Search for the cell housing the specified text and yield its [x, y] center coordinate. 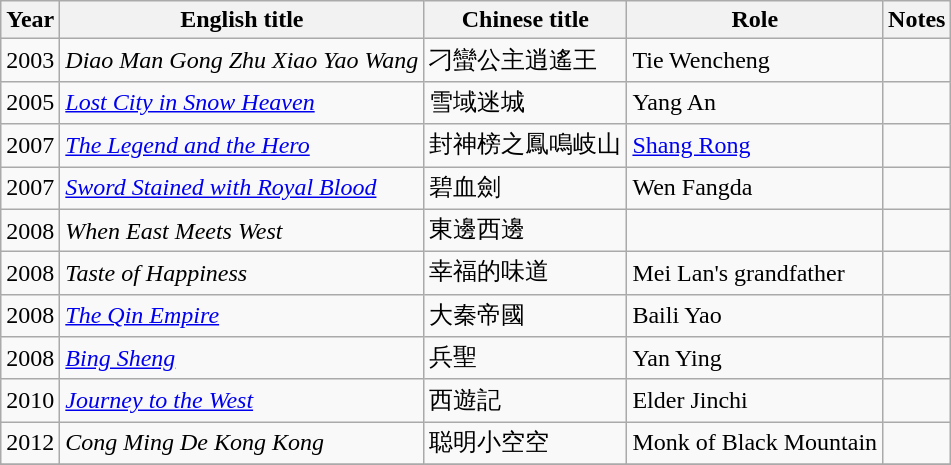
Diao Man Gong Zhu Xiao Yao Wang [242, 60]
Mei Lan's grandfather [755, 274]
Monk of Black Mountain [755, 444]
2005 [30, 102]
When East Meets West [242, 230]
幸福的味道 [526, 274]
雪域迷城 [526, 102]
Journey to the West [242, 400]
刁蠻公主逍遙王 [526, 60]
The Qin Empire [242, 316]
Elder Jinchi [755, 400]
English title [242, 20]
東邊西邊 [526, 230]
碧血劍 [526, 188]
西遊記 [526, 400]
兵聖 [526, 358]
Notes [917, 20]
Yan Ying [755, 358]
Wen Fangda [755, 188]
Cong Ming De Kong Kong [242, 444]
大秦帝國 [526, 316]
2010 [30, 400]
The Legend and the Hero [242, 146]
Yang An [755, 102]
Shang Rong [755, 146]
Year [30, 20]
Bing Sheng [242, 358]
2012 [30, 444]
封神榜之鳳鳴岐山 [526, 146]
Lost City in Snow Heaven [242, 102]
2003 [30, 60]
聪明小空空 [526, 444]
Taste of Happiness [242, 274]
Tie Wencheng [755, 60]
Chinese title [526, 20]
Baili Yao [755, 316]
Role [755, 20]
Sword Stained with Royal Blood [242, 188]
